From the cell containing the given text, extract its center point as (X, Y) coordinate. 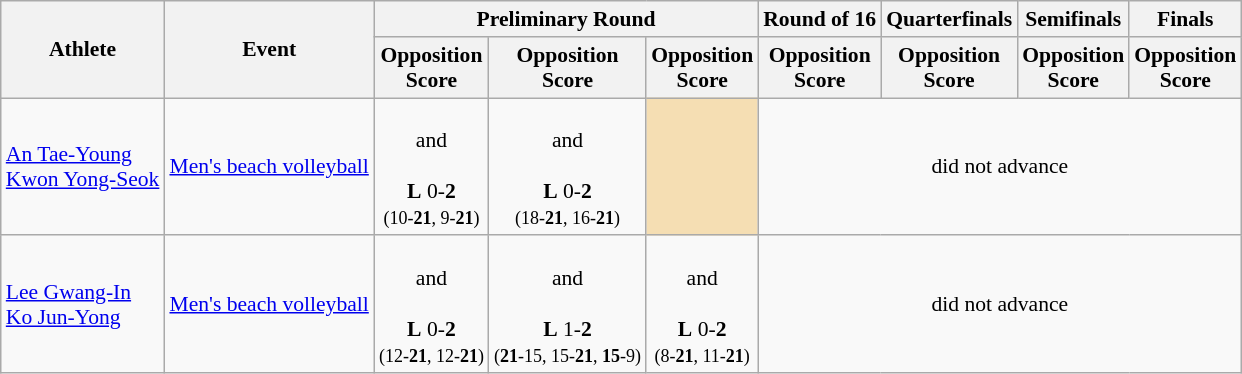
Event (268, 50)
Athlete (83, 50)
Quarterfinals (949, 19)
andL 0-2(8-21, 11-21) (702, 305)
Lee Gwang-In Ko Jun-Yong (83, 305)
andL 1-2(21-15, 15-21, 15-9) (568, 305)
andL 0-2(18-21, 16-21) (568, 167)
An Tae-Young Kwon Yong-Seok (83, 167)
andL 0-2(10-21, 9-21) (432, 167)
Finals (1185, 19)
andL 0-2(12-21, 12-21) (432, 305)
Preliminary Round (566, 19)
Semifinals (1073, 19)
Round of 16 (820, 19)
